Return (x, y) of the center of cell containing provided text 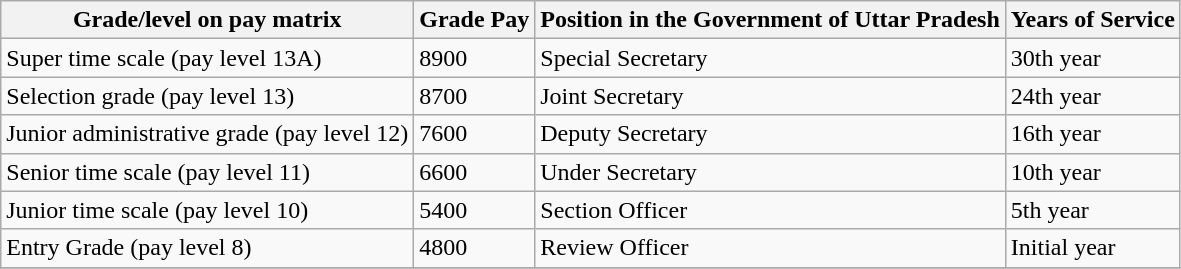
Grade/level on pay matrix (208, 20)
7600 (474, 134)
4800 (474, 248)
5400 (474, 210)
Joint Secretary (770, 96)
8700 (474, 96)
Junior administrative grade (pay level 12) (208, 134)
Under Secretary (770, 172)
30th year (1092, 58)
Special Secretary (770, 58)
Junior time scale (pay level 10) (208, 210)
Grade Pay (474, 20)
Review Officer (770, 248)
8900 (474, 58)
24th year (1092, 96)
Senior time scale (pay level 11) (208, 172)
6600 (474, 172)
Years of Service (1092, 20)
Super time scale (pay level 13A) (208, 58)
Position in the Government of Uttar Pradesh (770, 20)
10th year (1092, 172)
Deputy Secretary (770, 134)
Entry Grade (pay level 8) (208, 248)
Selection grade (pay level 13) (208, 96)
Initial year (1092, 248)
5th year (1092, 210)
Section Officer (770, 210)
16th year (1092, 134)
